Return [X, Y] of the center of cell containing provided text 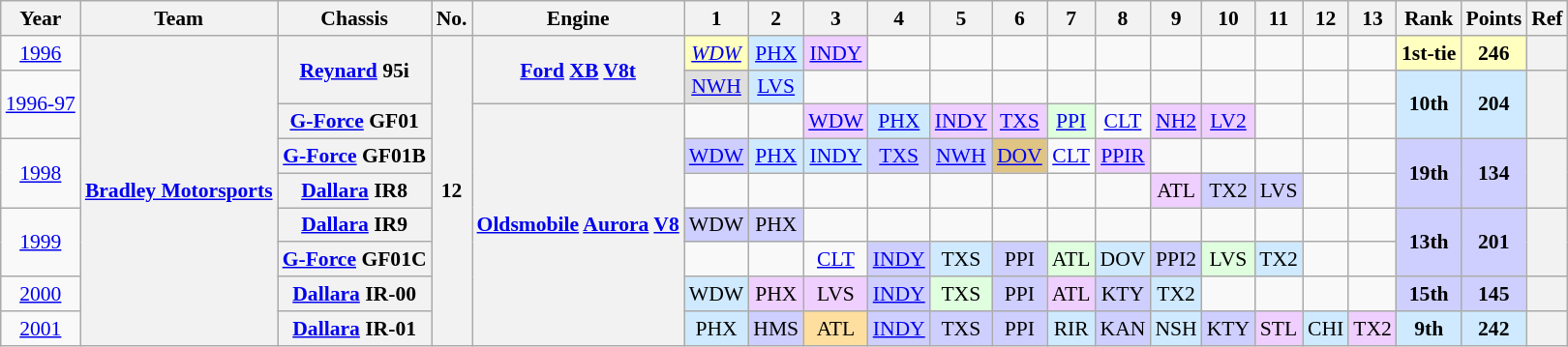
Year [41, 18]
4 [899, 18]
145 [1493, 294]
19th [1429, 174]
11 [1279, 18]
Points [1493, 18]
RIR [1071, 329]
KAN [1123, 329]
134 [1493, 174]
Dallara IR9 [354, 225]
201 [1493, 242]
3 [835, 18]
1996 [41, 53]
G-Force GF01 [354, 122]
STL [1279, 329]
2000 [41, 294]
1 [716, 18]
1996-97 [41, 104]
6 [1020, 18]
Dallara IR-01 [354, 329]
9 [1175, 18]
PPI2 [1175, 260]
2 [776, 18]
Ford XB V8t [579, 70]
10 [1228, 18]
Rank [1429, 18]
2001 [41, 329]
Team [179, 18]
LV2 [1228, 122]
NH2 [1175, 122]
NSH [1175, 329]
10th [1429, 104]
15th [1429, 294]
1999 [41, 242]
Bradley Motorsports [179, 191]
1998 [41, 174]
Reynard 95i [354, 70]
7 [1071, 18]
204 [1493, 104]
PPIR [1123, 157]
Engine [579, 18]
Ref [1547, 18]
G-Force GF01C [354, 260]
9th [1429, 329]
HMS [776, 329]
Oldsmobile Aurora V8 [579, 224]
13th [1429, 242]
Dallara IR8 [354, 190]
No. [452, 18]
G-Force GF01B [354, 157]
246 [1493, 53]
242 [1493, 329]
1st-tie [1429, 53]
8 [1123, 18]
13 [1372, 18]
Dallara IR-00 [354, 294]
5 [961, 18]
CHI [1326, 329]
Chassis [354, 18]
